Extract the (x, y) coordinate from the center of the cell holding the provided text.  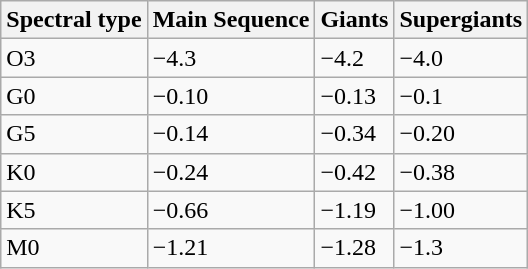
−0.66 (231, 210)
−0.10 (231, 96)
−0.1 (461, 96)
K5 (74, 210)
−0.24 (231, 172)
−1.3 (461, 248)
O3 (74, 58)
Giants (354, 20)
Supergiants (461, 20)
G0 (74, 96)
G5 (74, 134)
−0.13 (354, 96)
−0.34 (354, 134)
−1.28 (354, 248)
−1.19 (354, 210)
−1.21 (231, 248)
−0.42 (354, 172)
−0.38 (461, 172)
M0 (74, 248)
−0.14 (231, 134)
−1.00 (461, 210)
−4.2 (354, 58)
Main Sequence (231, 20)
Spectral type (74, 20)
K0 (74, 172)
−4.3 (231, 58)
−0.20 (461, 134)
−4.0 (461, 58)
